Identify which cell holds the provided text, then report its [X, Y] central coordinate. 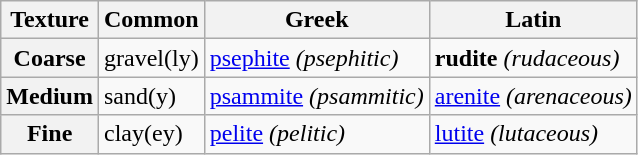
Greek [316, 20]
rudite (rudaceous) [533, 58]
pelite (pelitic) [316, 134]
clay(ey) [151, 134]
psephite (psephitic) [316, 58]
lutite (lutaceous) [533, 134]
Common [151, 20]
Coarse [50, 58]
Medium [50, 96]
sand(y) [151, 96]
gravel(ly) [151, 58]
arenite (arenaceous) [533, 96]
psammite (psammitic) [316, 96]
Texture [50, 20]
Latin [533, 20]
Fine [50, 134]
